Capture the cell that displays the provided text and extract its (x, y) central coordinate. 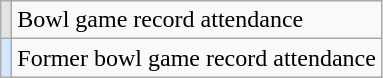
Bowl game record attendance (197, 20)
Former bowl game record attendance (197, 58)
